Find where the given text appears and provide that cell's center as (X, Y) coordinate. 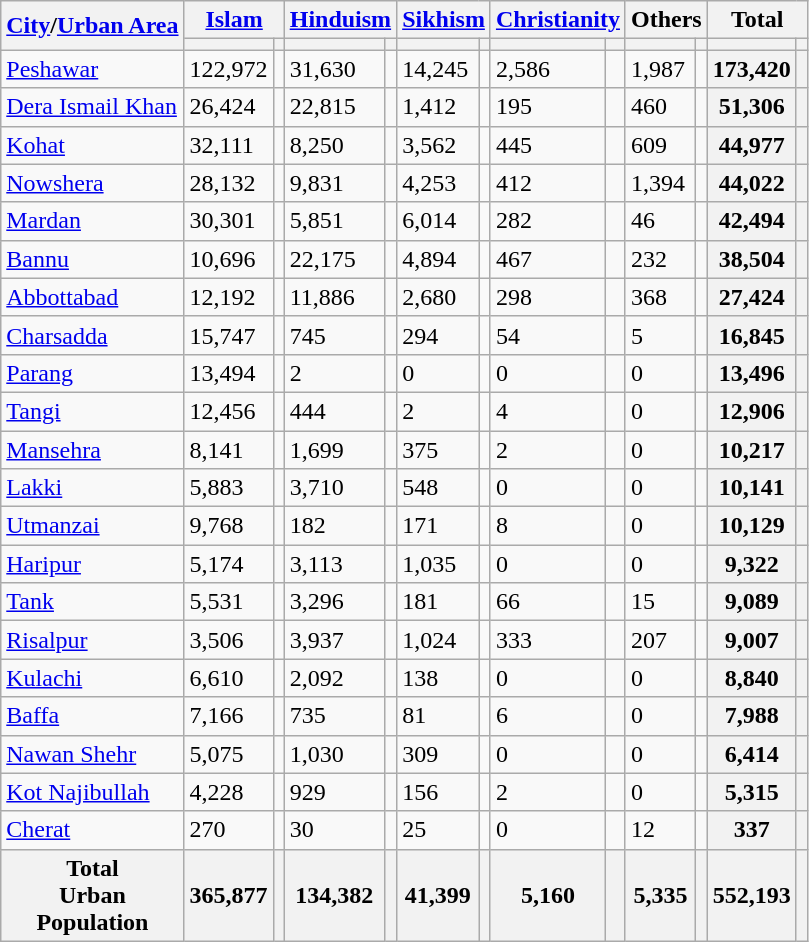
4 (548, 411)
6,610 (228, 678)
8,840 (752, 678)
445 (548, 145)
Tank (92, 602)
9,831 (334, 183)
548 (438, 488)
122,972 (228, 69)
207 (660, 640)
Christianity (558, 20)
Kulachi (92, 678)
Lakki (92, 488)
309 (438, 754)
412 (548, 183)
375 (438, 449)
10,696 (228, 259)
138 (438, 678)
81 (438, 716)
460 (660, 107)
Nowshera (92, 183)
333 (548, 640)
6,014 (438, 221)
5,160 (548, 895)
66 (548, 602)
27,424 (752, 297)
12,906 (752, 411)
54 (548, 335)
1,024 (438, 640)
12,192 (228, 297)
Peshawar (92, 69)
51,306 (752, 107)
8,250 (334, 145)
15,747 (228, 335)
Tangi (92, 411)
7,988 (752, 716)
3,506 (228, 640)
14,245 (438, 69)
5,851 (334, 221)
6,414 (752, 754)
232 (660, 259)
TotalUrbanPopulation (92, 895)
4,894 (438, 259)
365,877 (228, 895)
30,301 (228, 221)
Total (757, 20)
929 (334, 792)
6 (548, 716)
3,710 (334, 488)
Utmanzai (92, 526)
5,315 (752, 792)
134,382 (334, 895)
28,132 (228, 183)
745 (334, 335)
Kohat (92, 145)
9,089 (752, 602)
25 (438, 830)
41,399 (438, 895)
2,586 (548, 69)
735 (334, 716)
5,075 (228, 754)
5 (660, 335)
Cherat (92, 830)
9,322 (752, 564)
368 (660, 297)
13,494 (228, 373)
Abbottabad (92, 297)
3,937 (334, 640)
12 (660, 830)
444 (334, 411)
173,420 (752, 69)
32,111 (228, 145)
171 (438, 526)
16,845 (752, 335)
181 (438, 602)
46 (660, 221)
9,007 (752, 640)
Baffa (92, 716)
44,977 (752, 145)
Mansehra (92, 449)
8,141 (228, 449)
30 (334, 830)
467 (548, 259)
15 (660, 602)
1,987 (660, 69)
8 (548, 526)
4,253 (438, 183)
13,496 (752, 373)
3,562 (438, 145)
195 (548, 107)
Bannu (92, 259)
31,630 (334, 69)
1,394 (660, 183)
11,886 (334, 297)
City/Urban Area (92, 26)
5,883 (228, 488)
1,030 (334, 754)
282 (548, 221)
Charsadda (92, 335)
3,113 (334, 564)
26,424 (228, 107)
Kot Najibullah (92, 792)
552,193 (752, 895)
5,531 (228, 602)
12,456 (228, 411)
Nawan Shehr (92, 754)
22,175 (334, 259)
Haripur (92, 564)
44,022 (752, 183)
Sikhism (444, 20)
1,412 (438, 107)
Mardan (92, 221)
4,228 (228, 792)
10,129 (752, 526)
298 (548, 297)
10,217 (752, 449)
10,141 (752, 488)
22,815 (334, 107)
Others (666, 20)
337 (752, 830)
2,680 (438, 297)
1,699 (334, 449)
9,768 (228, 526)
Hinduism (340, 20)
Risalpur (92, 640)
5,335 (660, 895)
42,494 (752, 221)
270 (228, 830)
38,504 (752, 259)
5,174 (228, 564)
2,092 (334, 678)
294 (438, 335)
7,166 (228, 716)
Dera Ismail Khan (92, 107)
156 (438, 792)
Islam (234, 20)
182 (334, 526)
3,296 (334, 602)
1,035 (438, 564)
Parang (92, 373)
609 (660, 145)
